Provide the (X, Y) coordinate of the cell's center where the given text is located.  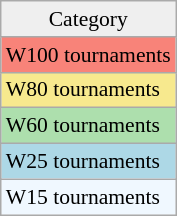
W100 tournaments (88, 55)
W25 tournaments (88, 162)
W60 tournaments (88, 126)
Category (88, 19)
W80 tournaments (88, 90)
W15 tournaments (88, 197)
